From the cell containing the given text, extract its center point as [x, y] coordinate. 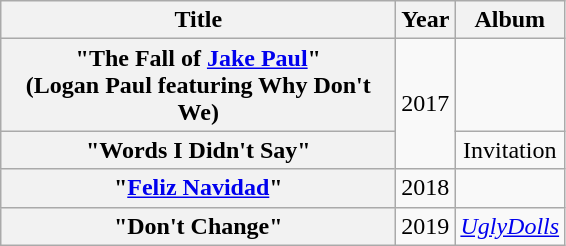
Title [198, 20]
"Words I Didn't Say" [198, 150]
UglyDolls [510, 226]
2019 [426, 226]
Invitation [510, 150]
"Don't Change" [198, 226]
Album [510, 20]
"Feliz Navidad" [198, 188]
2018 [426, 188]
Year [426, 20]
"The Fall of Jake Paul" (Logan Paul featuring Why Don't We) [198, 85]
2017 [426, 104]
